Capture the cell that displays the provided text and extract its (x, y) central coordinate. 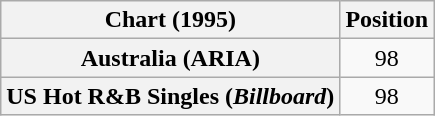
Position (387, 20)
US Hot R&B Singles (Billboard) (170, 96)
Chart (1995) (170, 20)
Australia (ARIA) (170, 58)
